Return the [X, Y] coordinate for the center point of the cell that contains the specified text.  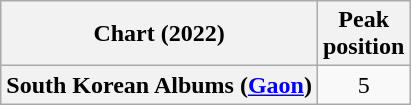
Chart (2022) [160, 34]
Peakposition [363, 34]
5 [363, 85]
South Korean Albums (Gaon) [160, 85]
